Pinpoint the cell where the given text exists, returning its [x, y] midpoint coordinate. 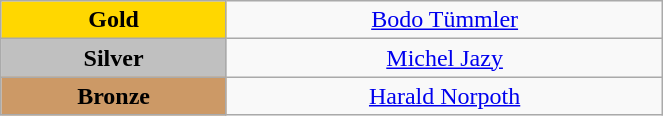
Michel Jazy [444, 58]
Silver [114, 58]
Bodo Tümmler [444, 20]
Bronze [114, 96]
Harald Norpoth [444, 96]
Gold [114, 20]
